Detect which cell encompasses the target text, then output its (x, y) center coordinate. 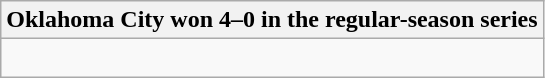
Oklahoma City won 4–0 in the regular-season series (272, 20)
